Identify which cell holds the provided text, then report its (x, y) central coordinate. 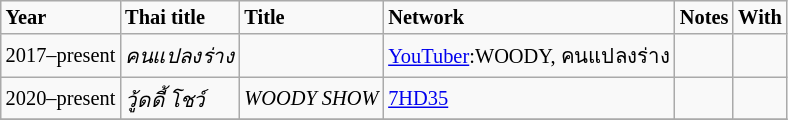
Notes (704, 17)
Title (311, 17)
7HD35 (529, 98)
Year (61, 17)
2020–present (61, 98)
Thai title (180, 17)
วู้ดดี้ โชว์ (180, 98)
Network (529, 17)
YouTuber:WOODY, คนแปลงร่าง (529, 56)
2017–present (61, 56)
WOODY SHOW (311, 98)
With (760, 17)
คนแปลงร่าง (180, 56)
